Extract the (x, y) coordinate from the center of the cell holding the provided text.  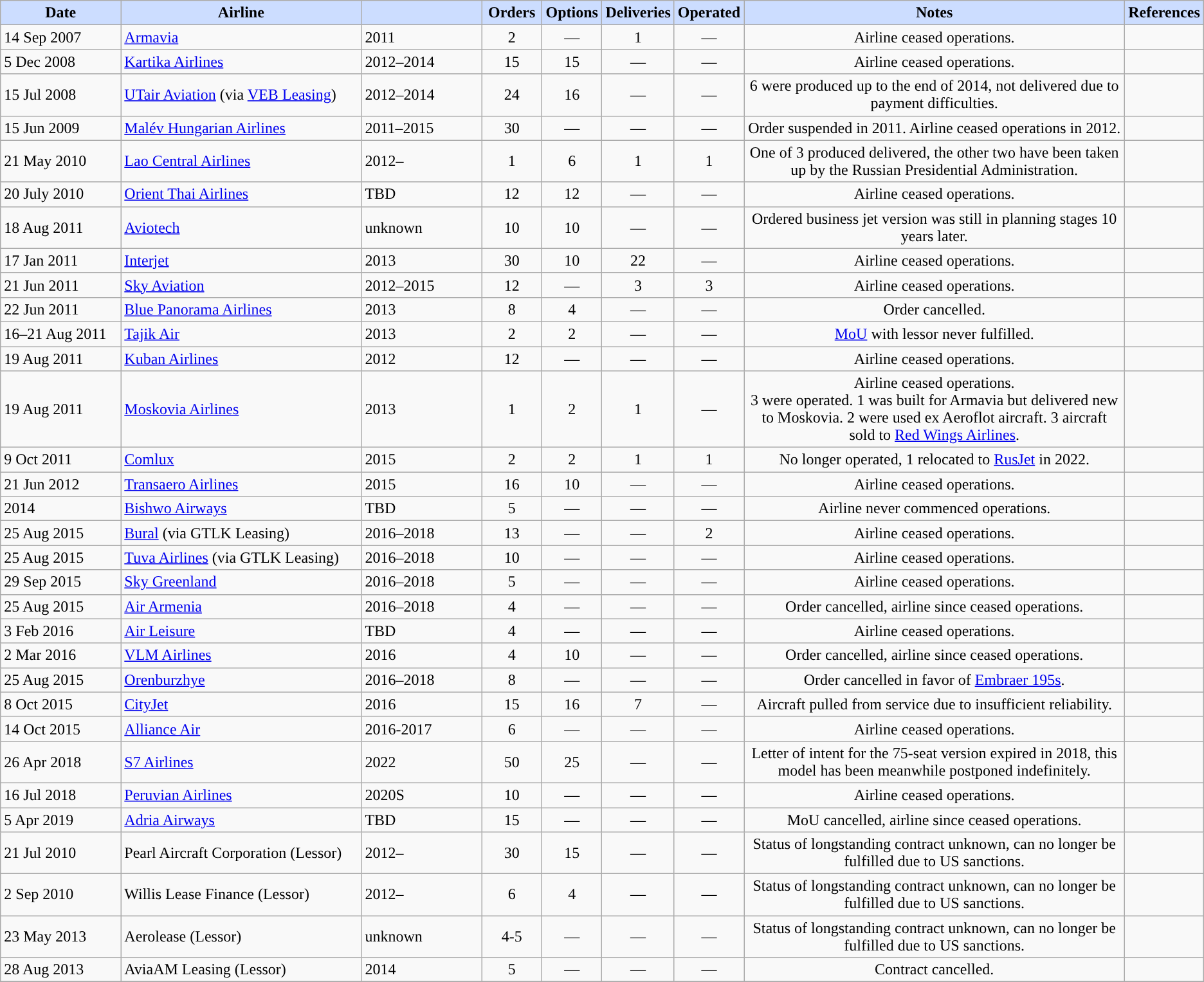
Interjet (241, 260)
UTair Aviation (via VEB Leasing) (241, 95)
Moskovia Airlines (241, 409)
5 Dec 2008 (60, 62)
Letter of intent for the 75-seat version expired in 2018, this model has been meanwhile postponed indefinitely. (935, 761)
4-5 (512, 936)
No longer operated, 1 relocated to RusJet in 2022. (935, 460)
21 Jul 2010 (60, 853)
Kuban Airlines (241, 358)
14 Oct 2015 (60, 729)
Aerolease (Lessor) (241, 936)
9 Oct 2011 (60, 460)
15 Jun 2009 (60, 128)
18 Aug 2011 (60, 228)
S7 Airlines (241, 761)
2012 (422, 358)
2 Sep 2010 (60, 895)
15 Jul 2008 (60, 95)
24 (512, 95)
Ordered business jet version was still in planning stages 10 years later. (935, 228)
22 Jun 2011 (60, 309)
VLM Airlines (241, 655)
Willis Lease Finance (Lessor) (241, 895)
7 (638, 704)
Malév Hungarian Airlines (241, 128)
2016-2017 (422, 729)
Pearl Aircraft Corporation (Lessor) (241, 853)
MoU cancelled, airline since ceased operations. (935, 820)
Bural (via GTLK Leasing) (241, 533)
Options (572, 13)
Kartika Airlines (241, 62)
8 Oct 2015 (60, 704)
26 Apr 2018 (60, 761)
2 Mar 2016 (60, 655)
Adria Airways (241, 820)
Air Armenia (241, 606)
Order suspended in 2011. Airline ceased operations in 2012. (935, 128)
20 July 2010 (60, 194)
2020S (422, 795)
21 May 2010 (60, 161)
Comlux (241, 460)
MoU with lessor never fulfilled. (935, 334)
Aircraft pulled from service due to insufficient reliability. (935, 704)
28 Aug 2013 (60, 970)
Order cancelled. (935, 309)
Air Leisure (241, 631)
Sky Greenland (241, 582)
One of 3 produced delivered, the other two have been taken up by the Russian Presidential Administration. (935, 161)
Transaero Airlines (241, 484)
Orient Thai Airlines (241, 194)
2011 (422, 37)
Tuva Airlines (via GTLK Leasing) (241, 558)
21 Jun 2012 (60, 484)
25 (572, 761)
Lao Central Airlines (241, 161)
Contract cancelled. (935, 970)
50 (512, 761)
Notes (935, 13)
Orenburzhye (241, 680)
Peruvian Airlines (241, 795)
Airline (241, 13)
Bishwo Airways (241, 509)
Deliveries (638, 13)
AviaAM Leasing (Lessor) (241, 970)
14 Sep 2007 (60, 37)
29 Sep 2015 (60, 582)
Order cancelled in favor of Embraer 195s. (935, 680)
Orders (512, 13)
6 were produced up to the end of 2014, not delivered due to payment difficulties. (935, 95)
Blue Panorama Airlines (241, 309)
CityJet (241, 704)
3 Feb 2016 (60, 631)
5 Apr 2019 (60, 820)
Aviotech (241, 228)
22 (638, 260)
2011–2015 (422, 128)
References (1164, 13)
Airline never commenced operations. (935, 509)
16–21 Aug 2011 (60, 334)
Tajik Air (241, 334)
Date (60, 13)
21 Jun 2011 (60, 285)
Operated (709, 13)
Sky Aviation (241, 285)
2022 (422, 761)
2012–2015 (422, 285)
17 Jan 2011 (60, 260)
Alliance Air (241, 729)
16 Jul 2018 (60, 795)
13 (512, 533)
Armavia (241, 37)
23 May 2013 (60, 936)
